Extract the (x, y) coordinate from the center of the cell holding the provided text.  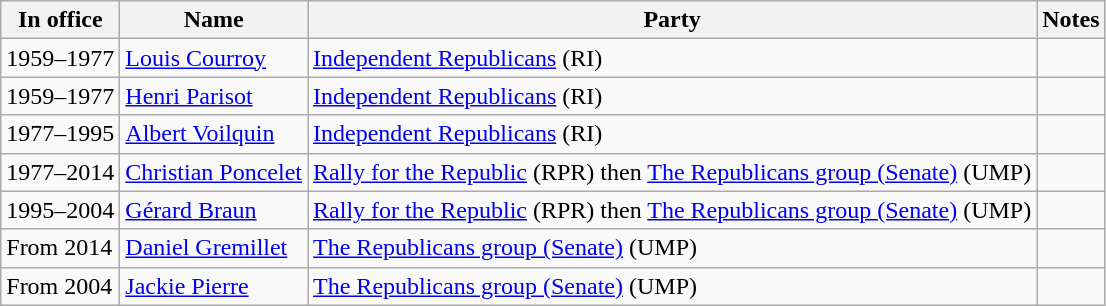
Henri Parisot (214, 96)
Daniel Gremillet (214, 248)
1977–2014 (60, 172)
Albert Voilquin (214, 134)
Name (214, 20)
Christian Poncelet (214, 172)
1995–2004 (60, 210)
From 2014 (60, 248)
In office (60, 20)
From 2004 (60, 286)
1977–1995 (60, 134)
Jackie Pierre (214, 286)
Louis Courroy (214, 58)
Notes (1071, 20)
Gérard Braun (214, 210)
Party (672, 20)
